Scan for the cell matching the given text and deliver its (x, y) coordinate at center. 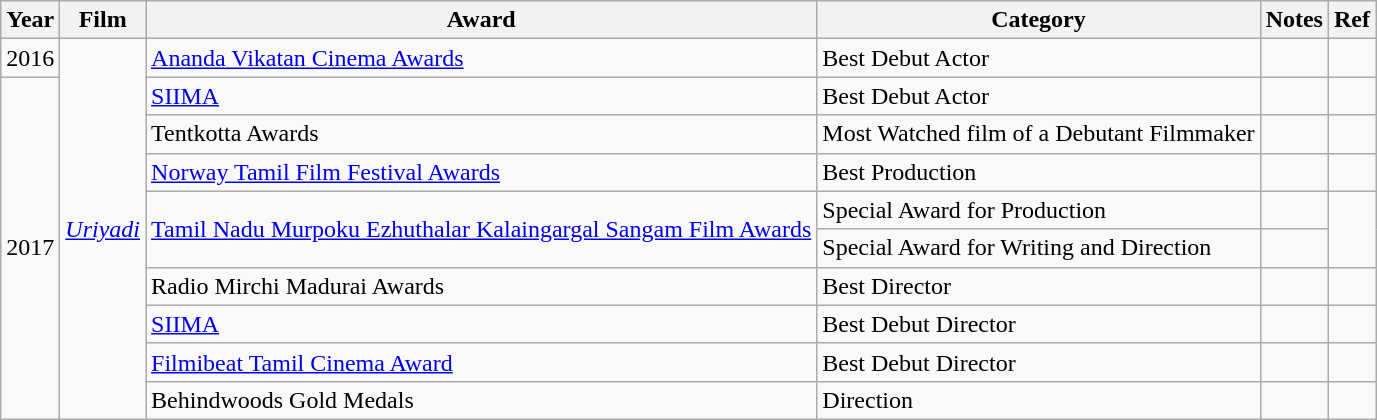
Ananda Vikatan Cinema Awards (482, 58)
Special Award for Production (1038, 210)
Award (482, 20)
Category (1038, 20)
Norway Tamil Film Festival Awards (482, 172)
Filmibeat Tamil Cinema Award (482, 362)
Ref (1352, 20)
Direction (1038, 400)
2016 (30, 58)
Radio Mirchi Madurai Awards (482, 286)
Tamil Nadu Murpoku Ezhuthalar Kalaingargal Sangam Film Awards (482, 229)
Best Director (1038, 286)
Special Award for Writing and Direction (1038, 248)
Uriyadi (103, 230)
Best Production (1038, 172)
Film (103, 20)
Behindwoods Gold Medals (482, 400)
Year (30, 20)
2017 (30, 248)
Notes (1294, 20)
Most Watched film of a Debutant Filmmaker (1038, 134)
Tentkotta Awards (482, 134)
